For the text-containing cell, return its midpoint in (X, Y) coordinate format. 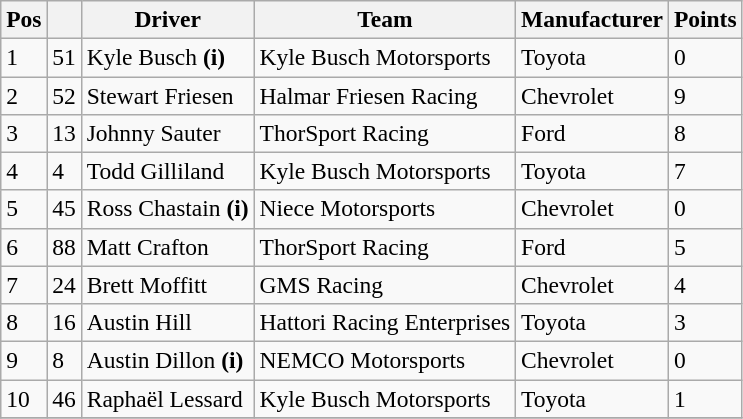
13 (64, 133)
52 (64, 95)
Austin Dillon (i) (168, 360)
6 (24, 247)
Kyle Busch (i) (168, 57)
NEMCO Motorsports (385, 360)
16 (64, 322)
Raphaël Lessard (168, 398)
Niece Motorsports (385, 209)
2 (24, 95)
Team (385, 19)
45 (64, 209)
Manufacturer (592, 19)
GMS Racing (385, 285)
88 (64, 247)
Austin Hill (168, 322)
10 (24, 398)
Points (705, 19)
Hattori Racing Enterprises (385, 322)
46 (64, 398)
Brett Moffitt (168, 285)
Pos (24, 19)
51 (64, 57)
24 (64, 285)
Todd Gilliland (168, 171)
Johnny Sauter (168, 133)
Halmar Friesen Racing (385, 95)
Driver (168, 19)
Ross Chastain (i) (168, 209)
Stewart Friesen (168, 95)
Matt Crafton (168, 247)
